Return the [X, Y] coordinate for the center point of the cell that contains the specified text.  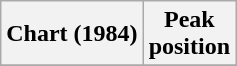
Chart (1984) [72, 34]
Peakposition [189, 34]
